From the cell containing the given text, extract its center point as (X, Y) coordinate. 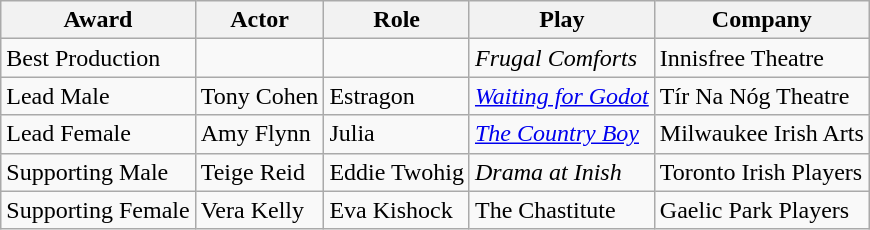
Tony Cohen (260, 96)
Vera Kelly (260, 210)
Julia (397, 134)
Supporting Female (98, 210)
Toronto Irish Players (762, 172)
Award (98, 20)
The Country Boy (562, 134)
Eddie Twohig (397, 172)
Waiting for Godot (562, 96)
Eva Kishock (397, 210)
Best Production (98, 58)
Drama at Inish (562, 172)
Amy Flynn (260, 134)
Gaelic Park Players (762, 210)
Milwaukee Irish Arts (762, 134)
Innisfree Theatre (762, 58)
Estragon (397, 96)
Company (762, 20)
Tír Na Nóg Theatre (762, 96)
Play (562, 20)
Supporting Male (98, 172)
Teige Reid (260, 172)
Role (397, 20)
Actor (260, 20)
The Chastitute (562, 210)
Lead Male (98, 96)
Lead Female (98, 134)
Frugal Comforts (562, 58)
